Locate the cell with the specified text and output its [x, y] center coordinate. 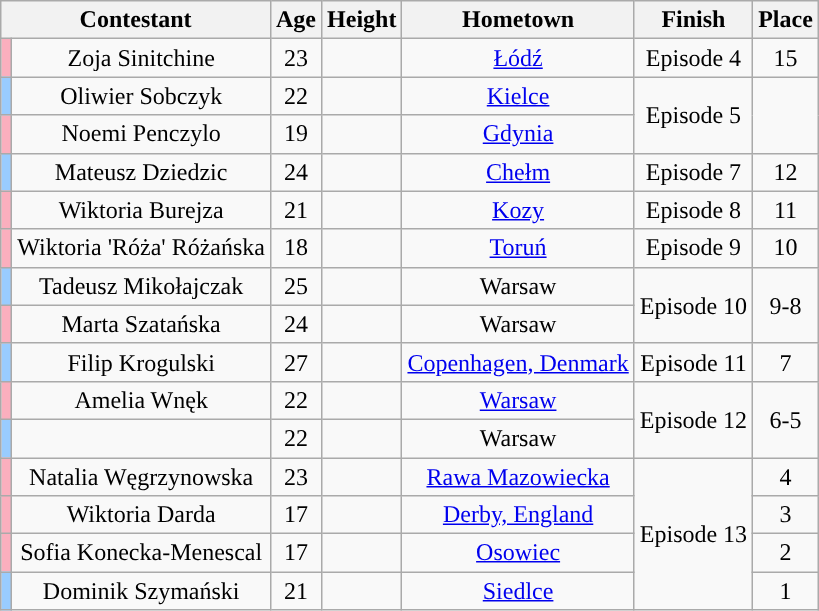
3 [786, 515]
Filip Krogulski [142, 362]
Episode 13 [693, 534]
Wiktoria Darda [142, 515]
Episode 11 [693, 362]
2 [786, 553]
Kielce [518, 96]
Natalia Węgrzynowska [142, 477]
Dominik Szymański [142, 591]
19 [296, 134]
Tadeusz Mikołajczak [142, 286]
Place [786, 20]
Wiktoria 'Róża' Różańska [142, 248]
Chełm [518, 172]
Oliwier Sobczyk [142, 96]
Wiktoria Burejza [142, 210]
11 [786, 210]
Episode 10 [693, 305]
Episode 9 [693, 248]
Zoja Sinitchine [142, 58]
Kozy [518, 210]
Rawa Mazowiecka [518, 477]
Marta Szatańska [142, 324]
Hometown [518, 20]
Age [296, 20]
9-8 [786, 305]
Episode 12 [693, 419]
Finish [693, 20]
Siedlce [518, 591]
Episode 4 [693, 58]
27 [296, 362]
Copenhagen, Denmark [518, 362]
18 [296, 248]
Derby, England [518, 515]
Toruń [518, 248]
Gdynia [518, 134]
Episode 7 [693, 172]
Sofia Konecka-Menescal [142, 553]
Height [362, 20]
15 [786, 58]
Osowiec [518, 553]
6-5 [786, 419]
4 [786, 477]
7 [786, 362]
25 [296, 286]
12 [786, 172]
Episode 5 [693, 115]
Amelia Wnęk [142, 400]
Noemi Penczylo [142, 134]
Episode 8 [693, 210]
Łódź [518, 58]
Mateusz Dziedzic [142, 172]
Contestant [136, 20]
10 [786, 248]
1 [786, 591]
